Pinpoint the cell where the given text exists, returning its (X, Y) midpoint coordinate. 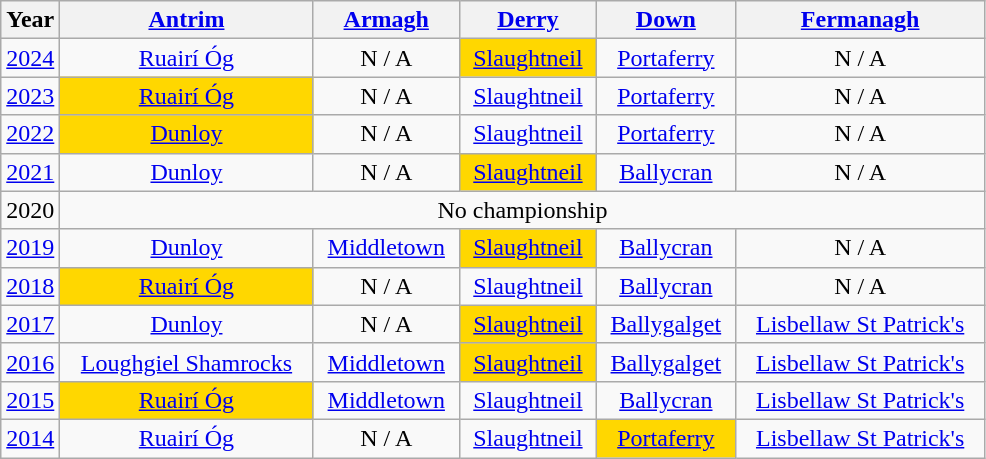
2014 (30, 438)
2023 (30, 96)
Loughgiel Shamrocks (186, 362)
Fermanagh (860, 20)
Derry (528, 20)
2024 (30, 58)
Down (666, 20)
2020 (30, 210)
2015 (30, 400)
2022 (30, 134)
2021 (30, 172)
2017 (30, 324)
Antrim (186, 20)
Armagh (386, 20)
2019 (30, 248)
2016 (30, 362)
No championship (522, 210)
2018 (30, 286)
Year (30, 20)
